From the cell containing the given text, extract its center point as (X, Y) coordinate. 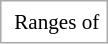
Ranges of (56, 21)
